Identify which cell holds the provided text, then report its (x, y) central coordinate. 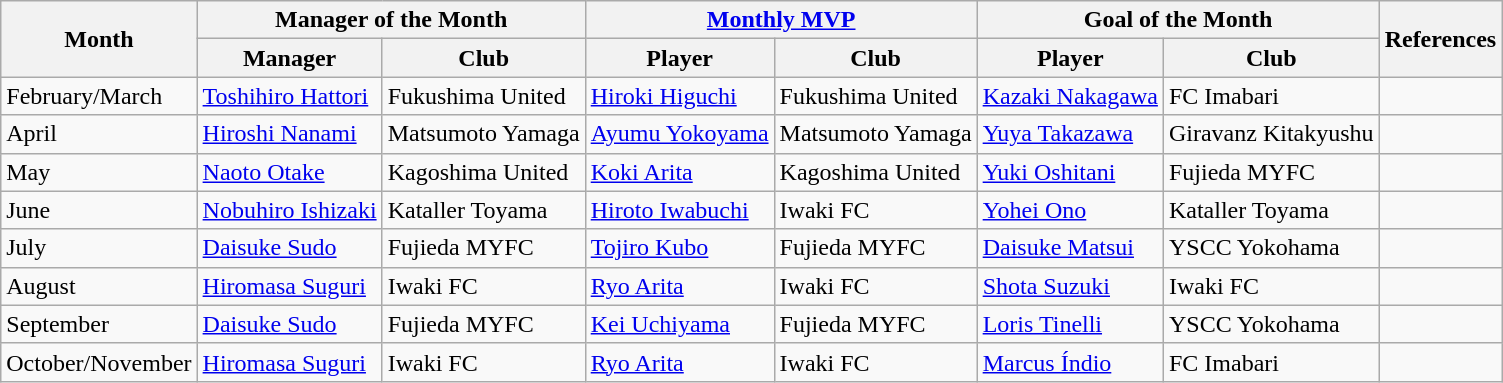
Monthly MVP (781, 20)
Nobuhiro Ishizaki (290, 210)
August (99, 286)
Marcus Índio (1070, 362)
Daisuke Matsui (1070, 248)
References (1440, 39)
Goal of the Month (1178, 20)
Hiroshi Nanami (290, 134)
June (99, 210)
Yohei Ono (1070, 210)
April (99, 134)
Yuya Takazawa (1070, 134)
Tojiro Kubo (680, 248)
Toshihiro Hattori (290, 96)
February/March (99, 96)
Naoto Otake (290, 172)
July (99, 248)
October/November (99, 362)
Manager (290, 58)
Ayumu Yokoyama (680, 134)
Hiroto Iwabuchi (680, 210)
Loris Tinelli (1070, 324)
Hiroki Higuchi (680, 96)
Month (99, 39)
September (99, 324)
Shota Suzuki (1070, 286)
Koki Arita (680, 172)
Kazaki Nakagawa (1070, 96)
Yuki Oshitani (1070, 172)
Kei Uchiyama (680, 324)
Manager of the Month (391, 20)
Giravanz Kitakyushu (1271, 134)
May (99, 172)
